Return (x, y) of the center of cell containing provided text 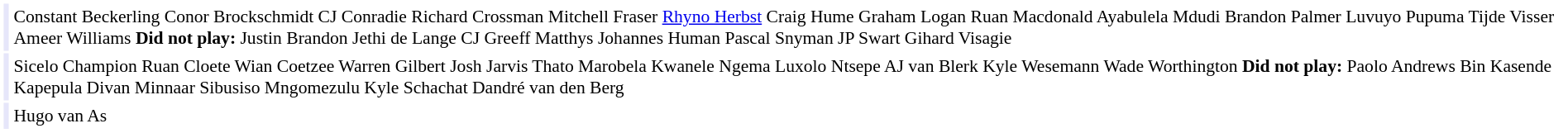
Hugo van As (788, 116)
